Return [x, y] of the center of cell containing provided text 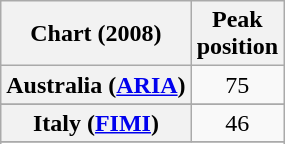
46 [237, 123]
Peakposition [237, 34]
75 [237, 85]
Italy (FIMI) [96, 123]
Chart (2008) [96, 34]
Australia (ARIA) [96, 85]
